Capture the cell that displays the provided text and extract its (x, y) central coordinate. 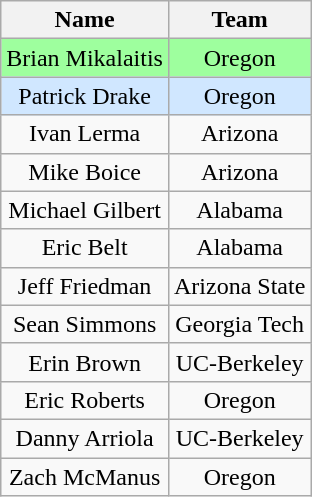
Team (239, 20)
Jeff Friedman (85, 286)
Mike Boice (85, 172)
Patrick Drake (85, 96)
Georgia Tech (239, 324)
Arizona State (239, 286)
Michael Gilbert (85, 210)
Eric Belt (85, 248)
Danny Arriola (85, 438)
Eric Roberts (85, 400)
Name (85, 20)
Brian Mikalaitis (85, 58)
Ivan Lerma (85, 134)
Sean Simmons (85, 324)
Erin Brown (85, 362)
Zach McManus (85, 477)
